Identify which cell holds the provided text, then report its [x, y] central coordinate. 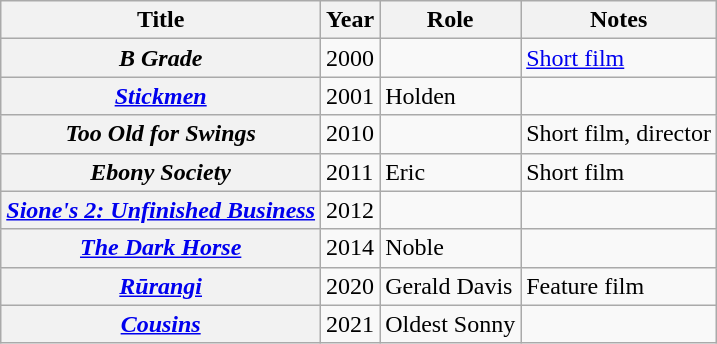
2020 [350, 286]
The Dark Horse [161, 248]
Eric [450, 172]
Year [350, 20]
Title [161, 20]
Noble [450, 248]
Holden [450, 96]
2012 [350, 210]
Role [450, 20]
Rūrangi [161, 286]
B Grade [161, 58]
Too Old for Swings [161, 134]
2021 [350, 324]
Ebony Society [161, 172]
Oldest Sonny [450, 324]
Cousins [161, 324]
2010 [350, 134]
Notes [619, 20]
Short film, director [619, 134]
Sione's 2: Unfinished Business [161, 210]
Gerald Davis [450, 286]
Feature film [619, 286]
Stickmen [161, 96]
2011 [350, 172]
2014 [350, 248]
2000 [350, 58]
2001 [350, 96]
